Output the [x, y] coordinate of the center of the cell containing the given text.  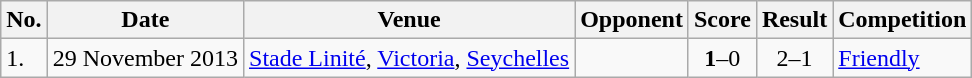
Venue [410, 20]
Result [794, 20]
Date [145, 20]
29 November 2013 [145, 58]
Competition [902, 20]
Stade Linité, Victoria, Seychelles [410, 58]
2–1 [794, 58]
No. [24, 20]
Friendly [902, 58]
1. [24, 58]
Opponent [632, 20]
Score [722, 20]
1–0 [722, 58]
